Pinpoint the cell where the given text exists, returning its [x, y] midpoint coordinate. 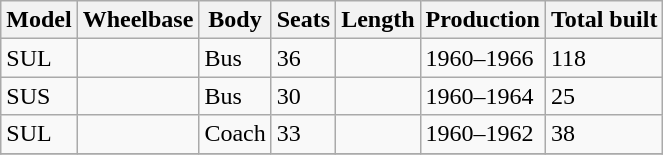
Production [482, 20]
1960–1966 [482, 58]
1960–1962 [482, 134]
38 [604, 134]
SUS [39, 96]
Coach [235, 134]
118 [604, 58]
33 [303, 134]
30 [303, 96]
Wheelbase [138, 20]
Model [39, 20]
Length [378, 20]
25 [604, 96]
Seats [303, 20]
Body [235, 20]
36 [303, 58]
1960–1964 [482, 96]
Total built [604, 20]
